Output the [x, y] coordinate of the center of the cell containing the given text.  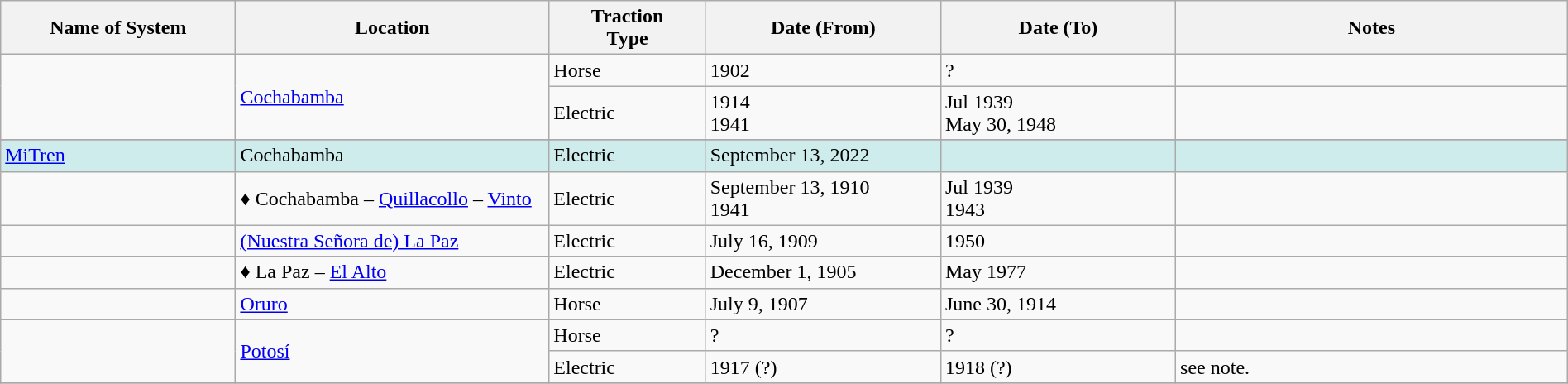
1917 (?) [823, 367]
♦ La Paz – El Alto [392, 272]
1902 [823, 70]
September 13, 19101941 [823, 199]
Name of System [118, 28]
July 9, 1907 [823, 304]
1918 (?) [1058, 367]
19141941 [823, 113]
1950 [1058, 241]
December 1, 1905 [823, 272]
May 1977 [1058, 272]
Date (From) [823, 28]
Jul 19391943 [1058, 199]
July 16, 1909 [823, 241]
(Nuestra Señora de) La Paz [392, 241]
MiTren [118, 156]
Notes [1372, 28]
Potosí [392, 351]
June 30, 1914 [1058, 304]
see note. [1372, 367]
Location [392, 28]
Jul 1939May 30, 1948 [1058, 113]
Oruro [392, 304]
♦ Cochabamba – Quillacollo – Vinto [392, 199]
TractionType [627, 28]
September 13, 2022 [823, 156]
Date (To) [1058, 28]
